Identify which cell holds the provided text, then report its (x, y) central coordinate. 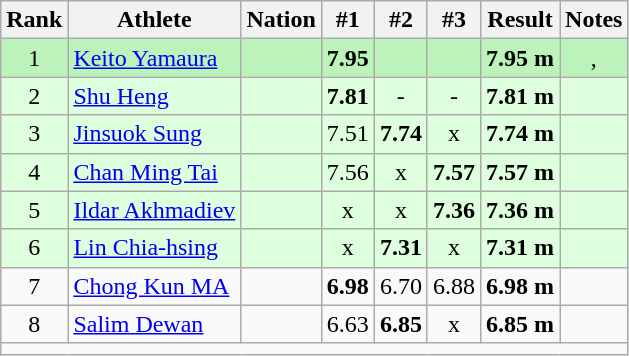
6.70 (400, 286)
7.57 (454, 172)
7.74 m (520, 134)
7.95 (348, 58)
5 (34, 210)
#3 (454, 20)
Lin Chia-hsing (154, 248)
3 (34, 134)
#1 (348, 20)
Rank (34, 20)
Jinsuok Sung (154, 134)
7.74 (400, 134)
2 (34, 96)
6.63 (348, 324)
4 (34, 172)
6.85 m (520, 324)
1 (34, 58)
Chong Kun MA (154, 286)
6.85 (400, 324)
Chan Ming Tai (154, 172)
8 (34, 324)
7.31 m (520, 248)
Notes (594, 20)
Keito Yamaura (154, 58)
Salim Dewan (154, 324)
6.98 m (520, 286)
Nation (281, 20)
6.98 (348, 286)
#2 (400, 20)
7.36 (454, 210)
Ildar Akhmadiev (154, 210)
7.56 (348, 172)
7.81 m (520, 96)
6.88 (454, 286)
7.57 m (520, 172)
7 (34, 286)
7.36 m (520, 210)
Athlete (154, 20)
7.51 (348, 134)
, (594, 58)
7.81 (348, 96)
7.95 m (520, 58)
Shu Heng (154, 96)
6 (34, 248)
Result (520, 20)
7.31 (400, 248)
